Output the (X, Y) coordinate of the center of the cell containing the given text.  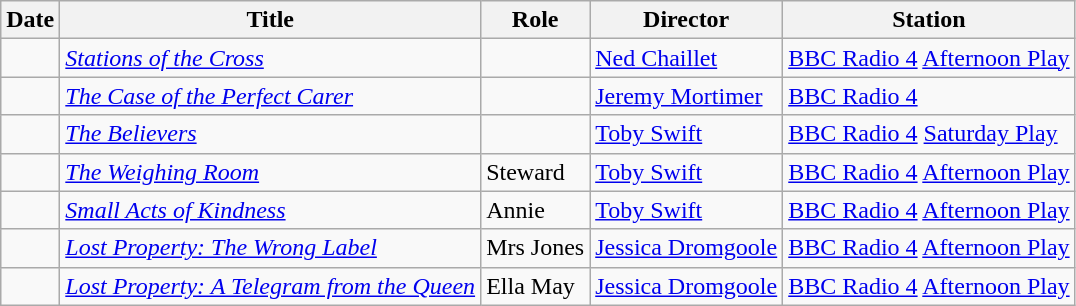
Director (686, 20)
Jeremy Mortimer (686, 96)
Stations of the Cross (270, 58)
Annie (536, 210)
The Weighing Room (270, 172)
Title (270, 20)
Steward (536, 172)
Ella May (536, 286)
Ned Chaillet (686, 58)
BBC Radio 4 Saturday Play (929, 134)
Date (30, 20)
Lost Property: A Telegram from the Queen (270, 286)
BBC Radio 4 (929, 96)
Station (929, 20)
The Believers (270, 134)
The Case of the Perfect Carer (270, 96)
Role (536, 20)
Mrs Jones (536, 248)
Lost Property: The Wrong Label (270, 248)
Small Acts of Kindness (270, 210)
